Return (x, y) of the center of cell containing provided text 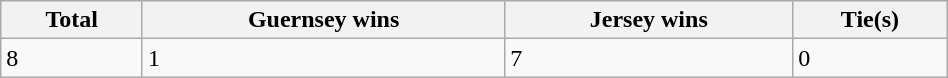
1 (323, 58)
Jersey wins (649, 20)
0 (870, 58)
Tie(s) (870, 20)
Total (72, 20)
8 (72, 58)
7 (649, 58)
Guernsey wins (323, 20)
